For the text-containing cell, return its midpoint in (X, Y) coordinate format. 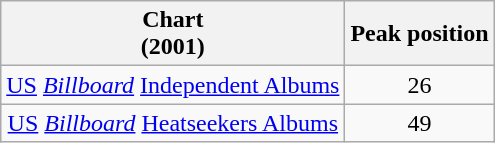
US Billboard Heatseekers Albums (173, 123)
Peak position (420, 34)
49 (420, 123)
US Billboard Independent Albums (173, 85)
26 (420, 85)
Chart(2001) (173, 34)
